Detect which cell encompasses the target text, then output its (X, Y) center coordinate. 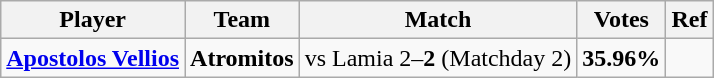
Match (438, 20)
Team (242, 20)
Votes (622, 20)
35.96% (622, 58)
Apostolos Vellios (93, 58)
Ref (690, 20)
Player (93, 20)
vs Lamia 2–2 (Matchday 2) (438, 58)
Atromitos (242, 58)
